Locate the cell with the specified text and output its (x, y) center coordinate. 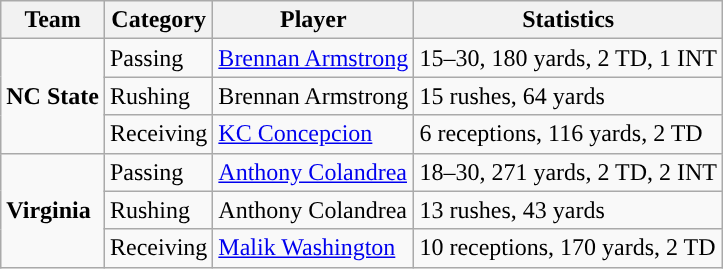
Team (53, 20)
Category (158, 20)
10 receptions, 170 yards, 2 TD (568, 248)
Statistics (568, 20)
13 rushes, 43 yards (568, 210)
15–30, 180 yards, 2 TD, 1 INT (568, 58)
KC Concepcion (314, 134)
Virginia (53, 210)
Malik Washington (314, 248)
18–30, 271 yards, 2 TD, 2 INT (568, 172)
Player (314, 20)
NC State (53, 96)
6 receptions, 116 yards, 2 TD (568, 134)
15 rushes, 64 yards (568, 96)
